Locate the cell with the specified text and output its [x, y] center coordinate. 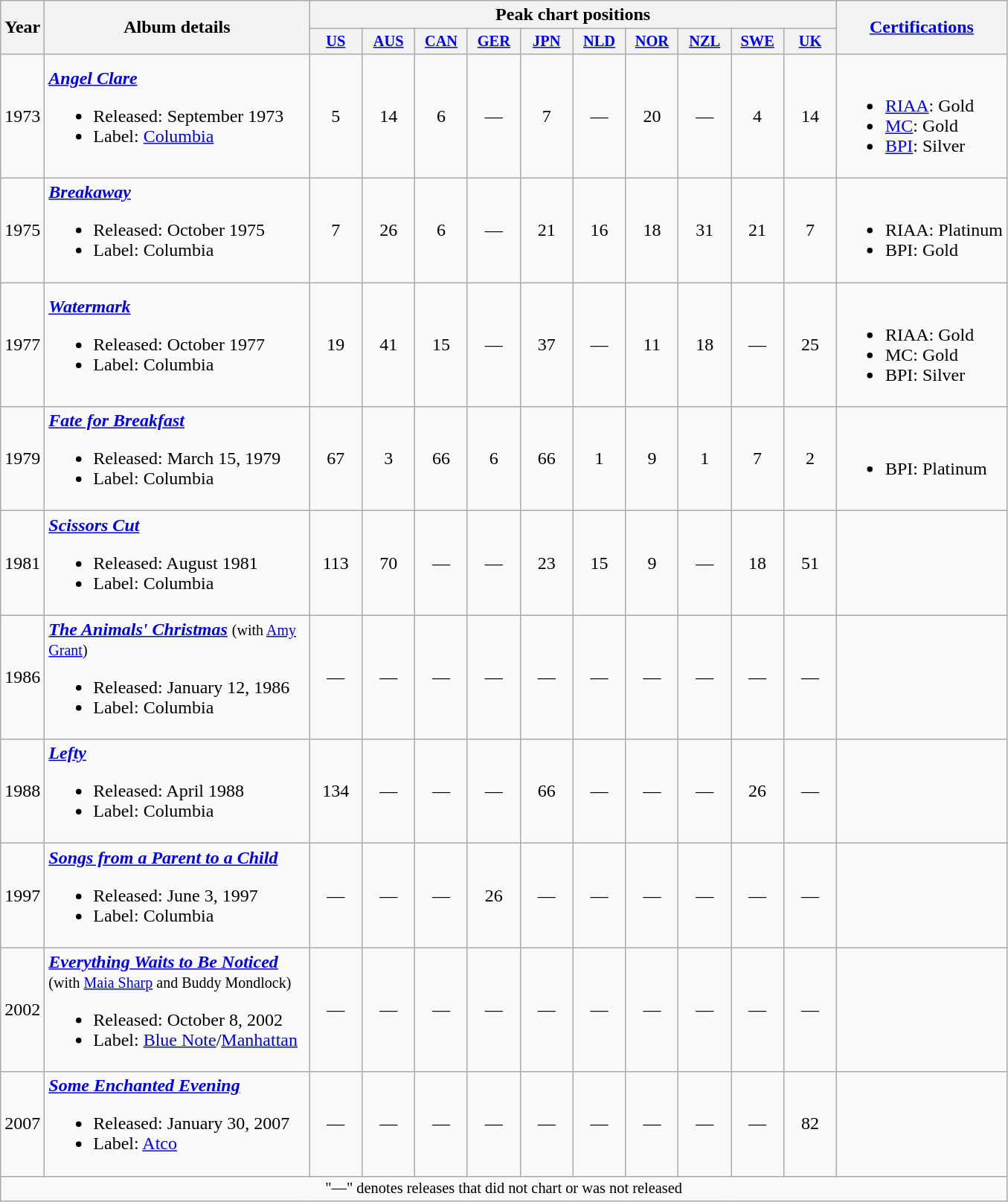
1988 [22, 791]
"—" denotes releases that did not chart or was not released [504, 1189]
31 [705, 231]
23 [546, 563]
WatermarkReleased: October 1977Label: Columbia [177, 345]
2007 [22, 1124]
RIAA: PlatinumBPI: Gold [921, 231]
Peak chart positions [573, 15]
25 [811, 345]
NLD [600, 42]
1981 [22, 563]
The Animals' Christmas (with Amy Grant)Released: January 12, 1986Label: Columbia [177, 677]
CAN [442, 42]
51 [811, 563]
1977 [22, 345]
Scissors CutReleased: August 1981Label: Columbia [177, 563]
Certifications [921, 28]
SWE [757, 42]
5 [336, 116]
134 [336, 791]
41 [388, 345]
37 [546, 345]
Everything Waits to Be Noticed (with Maia Sharp and Buddy Mondlock)Released: October 8, 2002Label: Blue Note/Manhattan [177, 1010]
Some Enchanted EveningReleased: January 30, 2007Label: Atco [177, 1124]
20 [652, 116]
16 [600, 231]
BreakawayReleased: October 1975Label: Columbia [177, 231]
70 [388, 563]
Songs from a Parent to a ChildReleased: June 3, 1997Label: Columbia [177, 896]
Fate for BreakfastReleased: March 15, 1979Label: Columbia [177, 459]
UK [811, 42]
2 [811, 459]
1986 [22, 677]
JPN [546, 42]
LeftyReleased: April 1988Label: Columbia [177, 791]
82 [811, 1124]
Year [22, 28]
1997 [22, 896]
Angel ClareReleased: September 1973Label: Columbia [177, 116]
113 [336, 563]
US [336, 42]
67 [336, 459]
1975 [22, 231]
2002 [22, 1010]
AUS [388, 42]
4 [757, 116]
1979 [22, 459]
BPI: Platinum [921, 459]
NZL [705, 42]
1973 [22, 116]
19 [336, 345]
3 [388, 459]
NOR [652, 42]
11 [652, 345]
GER [494, 42]
Album details [177, 28]
